Output the (x, y) coordinate of the center of the cell containing the given text.  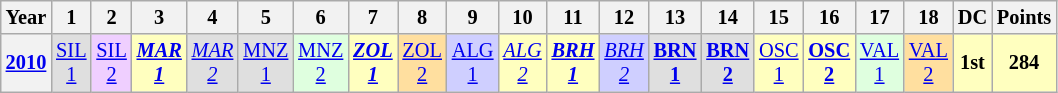
ALG1 (473, 63)
SIL1 (71, 63)
7 (372, 17)
BRN1 (676, 63)
18 (928, 17)
5 (266, 17)
6 (320, 17)
VAL2 (928, 63)
Year (26, 17)
284 (1024, 63)
BRH1 (574, 63)
2 (111, 17)
12 (624, 17)
15 (778, 17)
8 (422, 17)
14 (728, 17)
13 (676, 17)
MNZ1 (266, 63)
4 (213, 17)
MNZ2 (320, 63)
17 (880, 17)
ZOL2 (422, 63)
16 (829, 17)
BRH2 (624, 63)
1 (71, 17)
MAR2 (213, 63)
BRN2 (728, 63)
VAL1 (880, 63)
OSC2 (829, 63)
MAR1 (160, 63)
DC (972, 17)
SIL2 (111, 63)
10 (522, 17)
OSC1 (778, 63)
ZOL1 (372, 63)
2010 (26, 63)
3 (160, 17)
ALG2 (522, 63)
9 (473, 17)
11 (574, 17)
1st (972, 63)
Points (1024, 17)
